Find where the given text appears and provide that cell's center as (X, Y) coordinate. 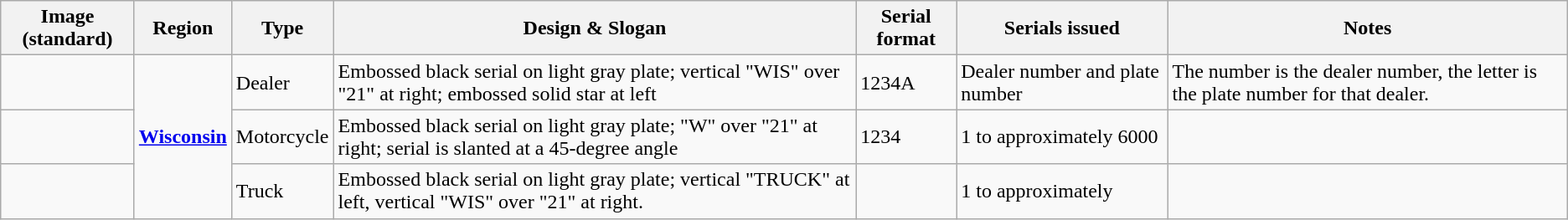
1 to approximately (1062, 191)
Dealer number and plate number (1062, 82)
Serial format (906, 28)
Embossed black serial on light gray plate; vertical "WIS" over "21" at right; embossed solid star at left (595, 82)
Type (282, 28)
Embossed black serial on light gray plate; vertical "TRUCK" at left, vertical "WIS" over "21" at right. (595, 191)
1234 (906, 137)
1 to approximately 6000 (1062, 137)
Truck (282, 191)
Image (standard) (68, 28)
Serials issued (1062, 28)
Region (183, 28)
Design & Slogan (595, 28)
Notes (1367, 28)
1234A (906, 82)
Embossed black serial on light gray plate; "W" over "21" at right; serial is slanted at a 45-degree angle (595, 137)
Dealer (282, 82)
The number is the dealer number, the letter is the plate number for that dealer. (1367, 82)
Motorcycle (282, 137)
Wisconsin (183, 137)
